Output the (X, Y) coordinate of the center of the cell containing the given text.  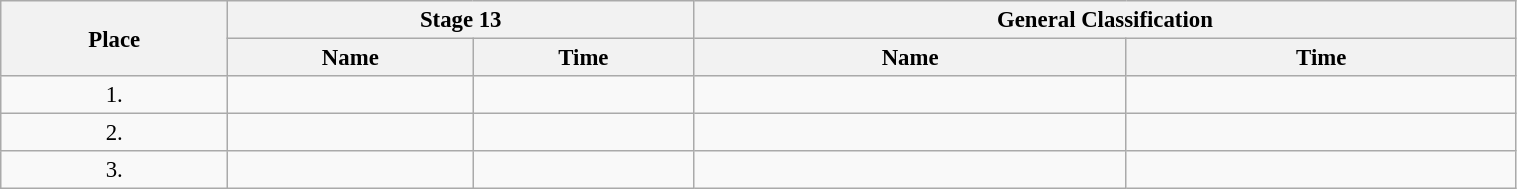
Place (114, 38)
2. (114, 133)
3. (114, 170)
1. (114, 95)
General Classification (1105, 20)
Stage 13 (461, 20)
